Extract the [x, y] coordinate from the center of the cell holding the provided text.  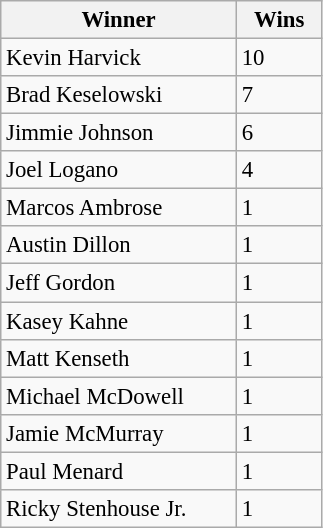
Kevin Harvick [119, 58]
Jimmie Johnson [119, 133]
Marcos Ambrose [119, 208]
7 [279, 95]
Wins [279, 20]
Brad Keselowski [119, 95]
6 [279, 133]
Kasey Kahne [119, 321]
10 [279, 58]
Matt Kenseth [119, 358]
4 [279, 170]
Jeff Gordon [119, 283]
Ricky Stenhouse Jr. [119, 509]
Michael McDowell [119, 396]
Paul Menard [119, 471]
Joel Logano [119, 170]
Jamie McMurray [119, 433]
Austin Dillon [119, 245]
Winner [119, 20]
